Pinpoint the cell where the given text exists, returning its [X, Y] midpoint coordinate. 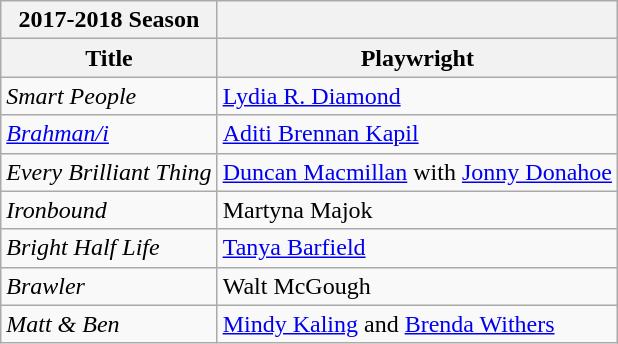
Title [109, 58]
Brahman/i [109, 134]
Ironbound [109, 210]
Martyna Majok [417, 210]
Brawler [109, 286]
Tanya Barfield [417, 248]
Walt McGough [417, 286]
Duncan Macmillan with Jonny Donahoe [417, 172]
Lydia R. Diamond [417, 96]
Bright Half Life [109, 248]
2017-2018 Season [109, 20]
Playwright [417, 58]
Smart People [109, 96]
Mindy Kaling and Brenda Withers [417, 324]
Aditi Brennan Kapil [417, 134]
Matt & Ben [109, 324]
Every Brilliant Thing [109, 172]
